From the cell containing the given text, extract its center point as (X, Y) coordinate. 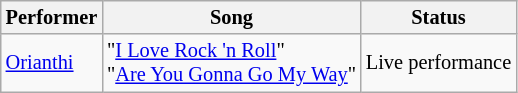
Orianthi (52, 63)
"I Love Rock 'n Roll" "Are You Gonna Go My Way" (232, 63)
Live performance (438, 63)
Status (438, 17)
Song (232, 17)
Performer (52, 17)
